Locate the cell with the specified text and output its (X, Y) center coordinate. 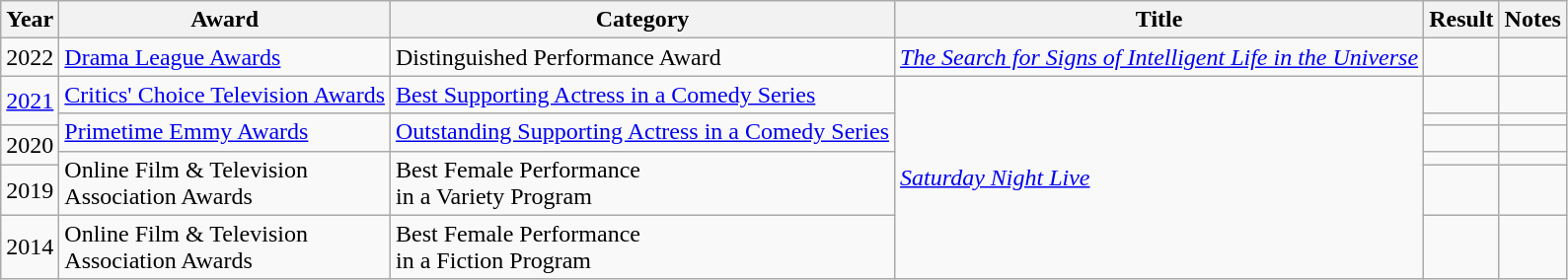
2021 (30, 101)
Best Supporting Actress in a Comedy Series (643, 95)
2019 (30, 190)
Best Female Performancein a Variety Program (643, 183)
Award (225, 20)
Drama League Awards (225, 57)
Critics' Choice Television Awards (225, 95)
Distinguished Performance Award (643, 57)
Primetime Emmy Awards (225, 132)
2022 (30, 57)
2014 (30, 246)
Result (1461, 20)
Notes (1532, 20)
Year (30, 20)
2020 (30, 145)
Outstanding Supporting Actress in a Comedy Series (643, 132)
Best Female Performancein a Fiction Program (643, 246)
Category (643, 20)
The Search for Signs of Intelligent Life in the Universe (1159, 57)
Title (1159, 20)
Saturday Night Live (1159, 177)
